From the cell containing the given text, extract its center point as (x, y) coordinate. 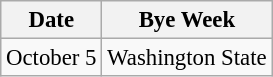
October 5 (52, 58)
Date (52, 20)
Bye Week (187, 20)
Washington State (187, 58)
